Determine the [X, Y] coordinate at the center of the cell enclosing the given text.  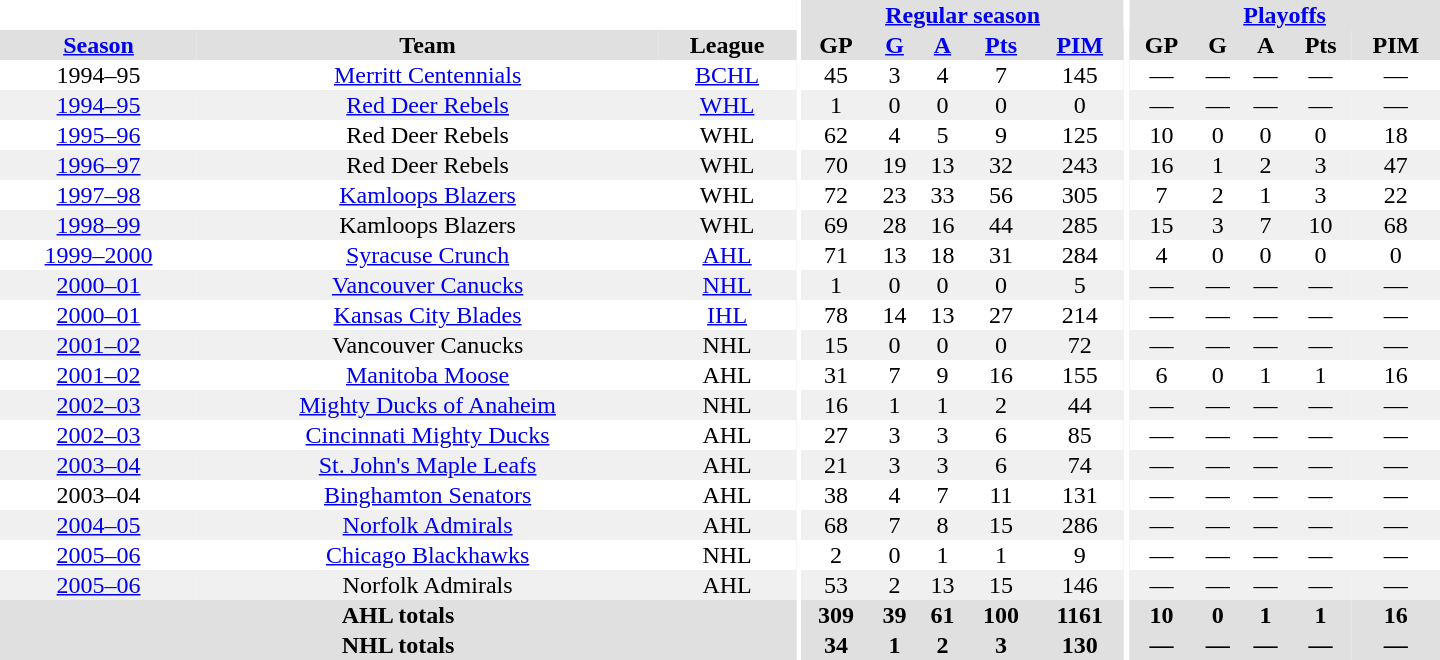
155 [1080, 375]
284 [1080, 255]
32 [1000, 165]
286 [1080, 525]
1996–97 [98, 165]
309 [836, 615]
8 [942, 525]
AHL totals [398, 615]
100 [1000, 615]
28 [895, 225]
214 [1080, 315]
62 [836, 135]
45 [836, 75]
33 [942, 195]
Kansas City Blades [428, 315]
BCHL [727, 75]
131 [1080, 495]
19 [895, 165]
22 [1396, 195]
146 [1080, 585]
34 [836, 645]
NHL totals [398, 645]
Season [98, 45]
145 [1080, 75]
11 [1000, 495]
2004–05 [98, 525]
53 [836, 585]
IHL [727, 315]
14 [895, 315]
Team [428, 45]
Manitoba Moose [428, 375]
Mighty Ducks of Anaheim [428, 405]
125 [1080, 135]
Binghamton Senators [428, 495]
78 [836, 315]
1995–96 [98, 135]
1997–98 [98, 195]
21 [836, 465]
71 [836, 255]
47 [1396, 165]
Merritt Centennials [428, 75]
1998–99 [98, 225]
61 [942, 615]
85 [1080, 435]
39 [895, 615]
23 [895, 195]
St. John's Maple Leafs [428, 465]
56 [1000, 195]
305 [1080, 195]
1999–2000 [98, 255]
Playoffs [1284, 15]
Cincinnati Mighty Ducks [428, 435]
38 [836, 495]
Syracuse Crunch [428, 255]
1161 [1080, 615]
League [727, 45]
243 [1080, 165]
Chicago Blackhawks [428, 555]
Regular season [962, 15]
69 [836, 225]
74 [1080, 465]
130 [1080, 645]
285 [1080, 225]
70 [836, 165]
